Determine the [x, y] coordinate at the center of the cell enclosing the given text.  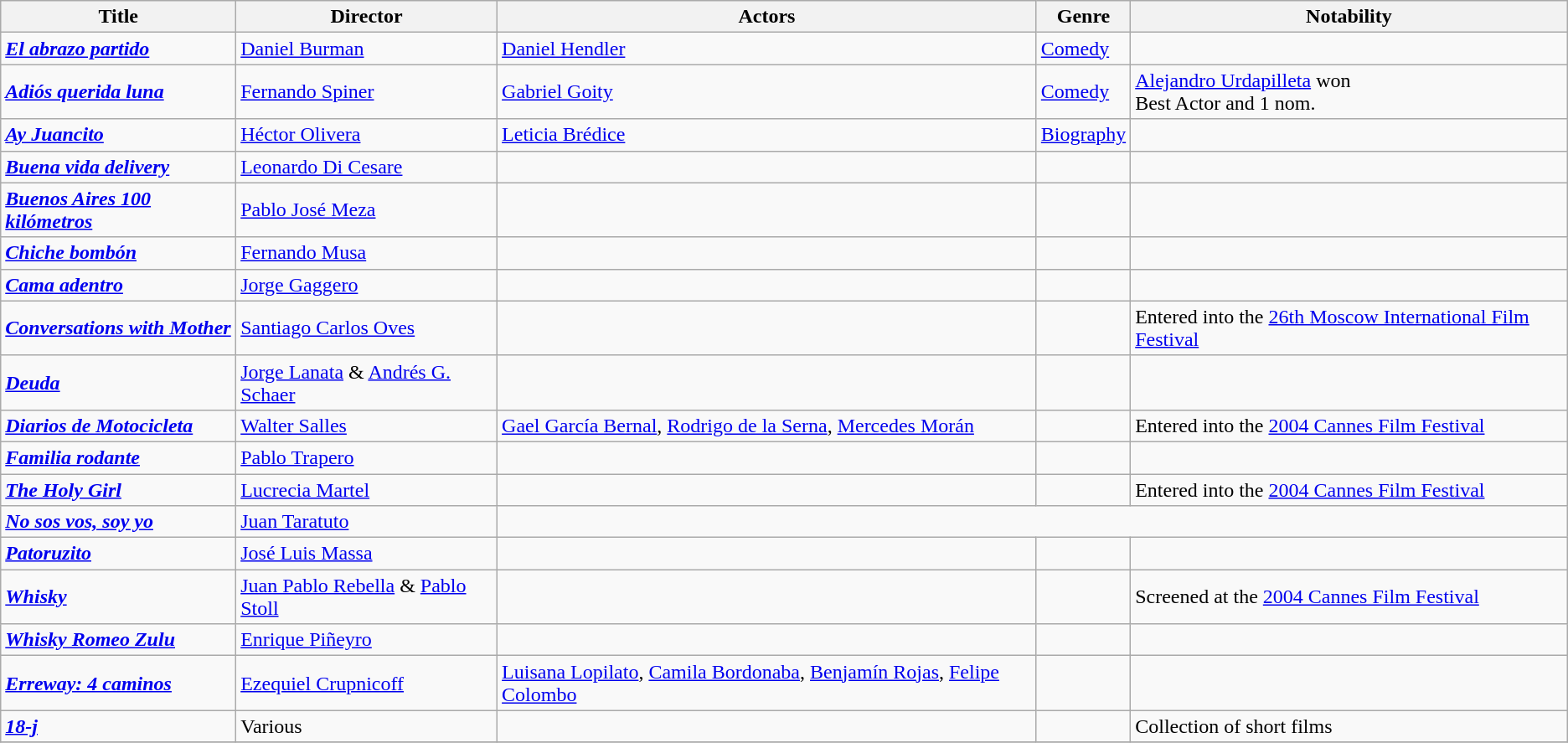
No sos vos, soy yo [119, 522]
Whisky Romeo Zulu [119, 640]
Leticia Brédice [767, 135]
Ay Juancito [119, 135]
Fernando Musa [367, 253]
Buenos Aires 100 kilómetros [119, 209]
Walter Salles [367, 426]
Collection of short films [1349, 726]
Erreway: 4 caminos [119, 684]
Title [119, 17]
Whisky [119, 596]
Juan Taratuto [367, 522]
Daniel Hendler [767, 49]
Jorge Gaggero [367, 285]
Ezequiel Crupnicoff [367, 684]
Chiche bombón [119, 253]
Various [367, 726]
Familia rodante [119, 457]
Genre [1083, 17]
Screened at the 2004 Cannes Film Festival [1349, 596]
Notability [1349, 17]
Adiós querida luna [119, 92]
Biography [1083, 135]
Gael García Bernal, Rodrigo de la Serna, Mercedes Morán [767, 426]
José Luis Massa [367, 554]
Lucrecia Martel [367, 490]
18-j [119, 726]
Diarios de Motocicleta [119, 426]
Héctor Olivera [367, 135]
Patoruzito [119, 554]
Daniel Burman [367, 49]
Santiago Carlos Oves [367, 328]
Luisana Lopilato, Camila Bordonaba, Benjamín Rojas, Felipe Colombo [767, 684]
El abrazo partido [119, 49]
Leonardo Di Cesare [367, 167]
Enrique Piñeyro [367, 640]
Cama adentro [119, 285]
The Holy Girl [119, 490]
Director [367, 17]
Fernando Spiner [367, 92]
Entered into the 26th Moscow International Film Festival [1349, 328]
Deuda [119, 382]
Pablo José Meza [367, 209]
Gabriel Goity [767, 92]
Pablo Trapero [367, 457]
Jorge Lanata & Andrés G. Schaer [367, 382]
Buena vida delivery [119, 167]
Conversations with Mother [119, 328]
Alejandro Urdapilleta wonBest Actor and 1 nom. [1349, 92]
Actors [767, 17]
Juan Pablo Rebella & Pablo Stoll [367, 596]
